For the text-containing cell, return its midpoint in (X, Y) coordinate format. 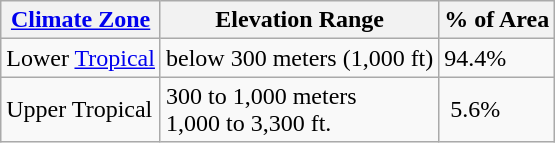
Elevation Range (299, 20)
below 300 meters (1,000 ft) (299, 58)
Upper Tropical (81, 110)
% of Area (497, 20)
Climate Zone (81, 20)
94.4% (497, 58)
300 to 1,000 meters1,000 to 3,300 ft. (299, 110)
Lower Tropical (81, 58)
5.6% (497, 110)
